Pinpoint the cell where the given text exists, returning its (X, Y) midpoint coordinate. 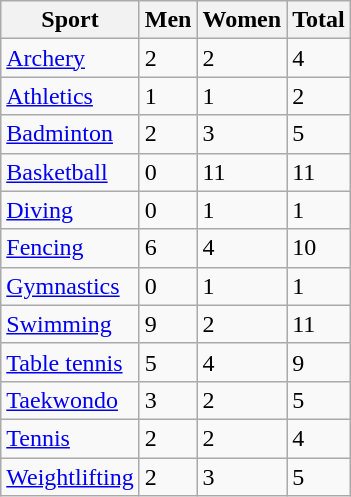
Badminton (70, 134)
Women (242, 20)
Men (168, 20)
Fencing (70, 248)
Swimming (70, 324)
Weightlifting (70, 477)
Tennis (70, 438)
Taekwondo (70, 400)
Diving (70, 210)
Archery (70, 58)
Total (319, 20)
Gymnastics (70, 286)
Sport (70, 20)
Athletics (70, 96)
Table tennis (70, 362)
Basketball (70, 172)
6 (168, 248)
10 (319, 248)
